Return (X, Y) of the center of cell containing provided text 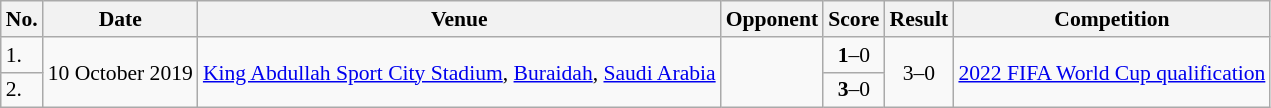
King Abdullah Sport City Stadium, Buraidah, Saudi Arabia (460, 72)
2022 FIFA World Cup qualification (1112, 72)
Venue (460, 19)
1. (22, 55)
Result (918, 19)
2. (22, 90)
Opponent (772, 19)
Competition (1112, 19)
No. (22, 19)
1–0 (854, 55)
Date (120, 19)
Score (854, 19)
10 October 2019 (120, 72)
